Scan for the cell matching the given text and deliver its (X, Y) coordinate at center. 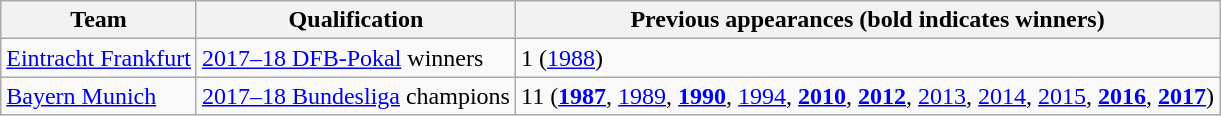
1 (1988) (867, 58)
Team (99, 20)
Eintracht Frankfurt (99, 58)
Previous appearances (bold indicates winners) (867, 20)
11 (1987, 1989, 1990, 1994, 2010, 2012, 2013, 2014, 2015, 2016, 2017) (867, 96)
Qualification (356, 20)
2017–18 DFB-Pokal winners (356, 58)
Bayern Munich (99, 96)
2017–18 Bundesliga champions (356, 96)
